Pinpoint the cell where the given text exists, returning its (X, Y) midpoint coordinate. 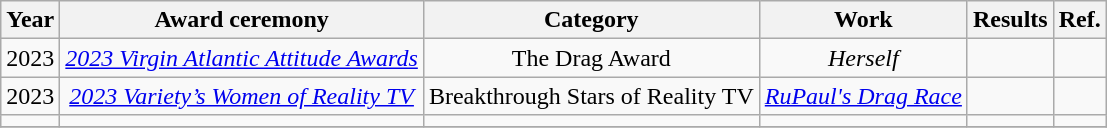
Ref. (1080, 20)
RuPaul's Drag Race (863, 96)
Year (30, 20)
The Drag Award (591, 58)
2023 Virgin Atlantic Attitude Awards (242, 58)
2023 Variety’s Women of Reality TV (242, 96)
Award ceremony (242, 20)
Results (1010, 20)
Herself (863, 58)
Breakthrough Stars of Reality TV (591, 96)
Work (863, 20)
Category (591, 20)
